Capture the cell that displays the provided text and extract its (X, Y) central coordinate. 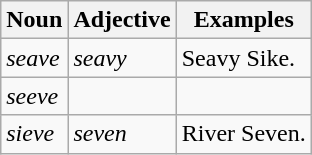
seavy (122, 58)
seave (34, 58)
River Seven. (244, 134)
seven (122, 134)
seeve (34, 96)
Adjective (122, 20)
Examples (244, 20)
Noun (34, 20)
Seavy Sike. (244, 58)
sieve (34, 134)
